Pinpoint the cell where the given text exists, returning its [X, Y] midpoint coordinate. 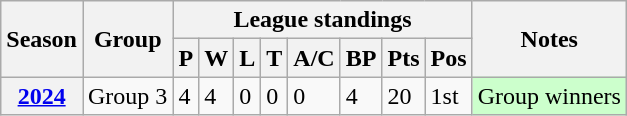
L [248, 58]
P [186, 58]
1st [448, 96]
Season [42, 39]
20 [404, 96]
T [274, 58]
Group winners [549, 96]
Group [127, 39]
Pts [404, 58]
2024 [42, 96]
Notes [549, 39]
Group 3 [127, 96]
A/C [314, 58]
Pos [448, 58]
BP [361, 58]
League standings [322, 20]
W [216, 58]
